From the cell containing the given text, extract its center point as (X, Y) coordinate. 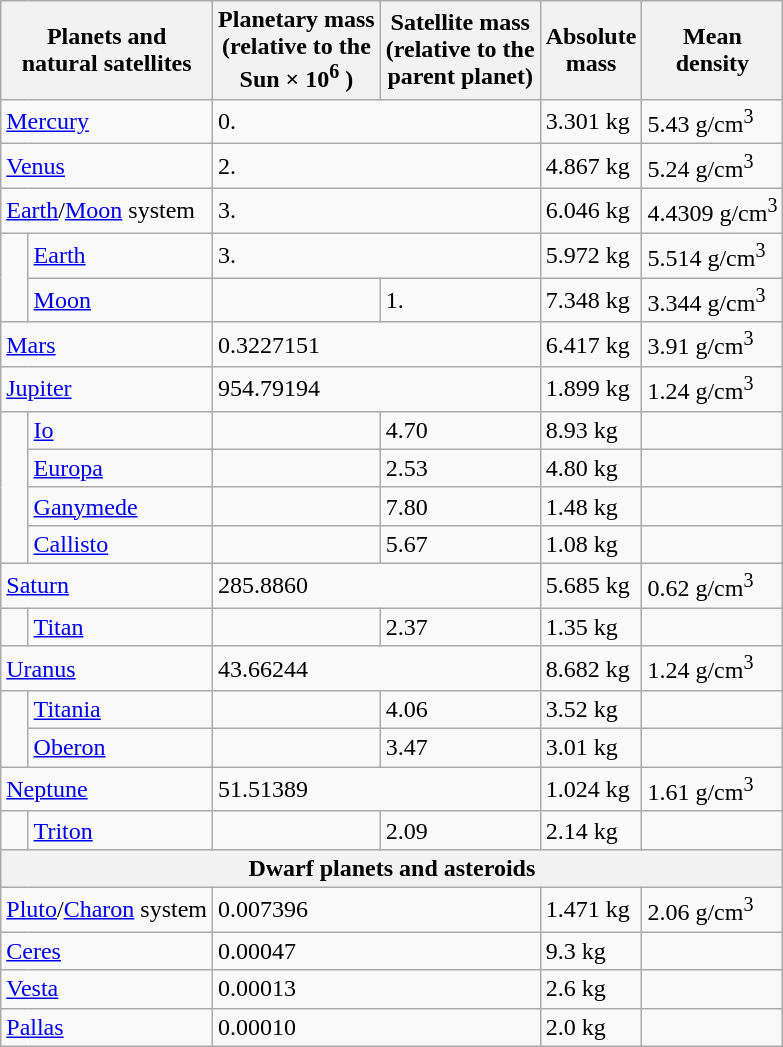
2. (377, 166)
7.348 kg (591, 300)
3.301 kg (591, 122)
Satellite mass (relative to the parent planet) (460, 50)
Meandensity (712, 50)
Neptune (107, 790)
3.344 g/cm3 (712, 300)
1. (460, 300)
0.007396 (377, 910)
8.93 kg (591, 430)
0.00013 (377, 989)
8.682 kg (591, 668)
0. (377, 122)
Uranus (107, 668)
Titan (120, 627)
Pluto/Charon system (107, 910)
5.24 g/cm3 (712, 166)
Europa (120, 468)
3.91 g/cm3 (712, 344)
5.685 kg (591, 586)
Dwarf planets and asteroids (392, 868)
0.3227151 (377, 344)
Io (120, 430)
Absolutemass (591, 50)
Oberon (120, 748)
51.51389 (377, 790)
Ceres (107, 951)
43.66244 (377, 668)
3.47 (460, 748)
4.06 (460, 710)
Planetary mass(relative to the Sun × 106 ) (297, 50)
Planets andnatural satellites (107, 50)
7.80 (460, 506)
5.972 kg (591, 256)
6.417 kg (591, 344)
1.61 g/cm3 (712, 790)
1.35 kg (591, 627)
2.37 (460, 627)
5.514 g/cm3 (712, 256)
2.06 g/cm3 (712, 910)
0.00047 (377, 951)
1.899 kg (591, 390)
954.79194 (377, 390)
6.046 kg (591, 210)
Triton (120, 830)
2.6 kg (591, 989)
2.0 kg (591, 1027)
0.00010 (377, 1027)
1.471 kg (591, 910)
2.14 kg (591, 830)
Mercury (107, 122)
1.48 kg (591, 506)
1.08 kg (591, 544)
5.43 g/cm3 (712, 122)
4.4309 g/cm3 (712, 210)
Saturn (107, 586)
3.01 kg (591, 748)
1.024 kg (591, 790)
Pallas (107, 1027)
Titania (120, 710)
4.80 kg (591, 468)
3.52 kg (591, 710)
Venus (107, 166)
0.62 g/cm3 (712, 586)
Jupiter (107, 390)
Ganymede (120, 506)
2.09 (460, 830)
285.8860 (377, 586)
2.53 (460, 468)
Earth (120, 256)
Moon (120, 300)
Vesta (107, 989)
9.3 kg (591, 951)
Mars (107, 344)
Callisto (120, 544)
5.67 (460, 544)
4.867 kg (591, 166)
4.70 (460, 430)
Earth/Moon system (107, 210)
